Locate the cell with the specified text and output its [x, y] center coordinate. 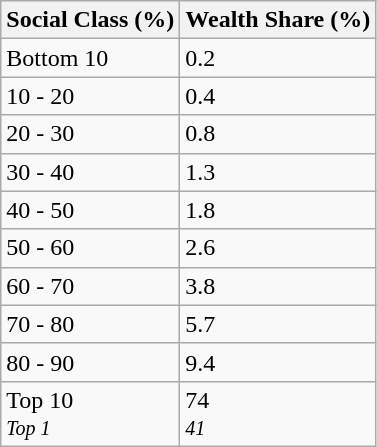
Top 10 Top 1 [90, 414]
1.8 [278, 210]
Wealth Share (%) [278, 20]
70 - 80 [90, 324]
50 - 60 [90, 248]
40 - 50 [90, 210]
Social Class (%) [90, 20]
5.7 [278, 324]
3.8 [278, 286]
1.3 [278, 172]
9.4 [278, 362]
0.4 [278, 96]
0.2 [278, 58]
80 - 90 [90, 362]
10 - 20 [90, 96]
30 - 40 [90, 172]
74 41 [278, 414]
Bottom 10 [90, 58]
0.8 [278, 134]
60 - 70 [90, 286]
2.6 [278, 248]
20 - 30 [90, 134]
